Locate the cell with the specified text and output its [X, Y] center coordinate. 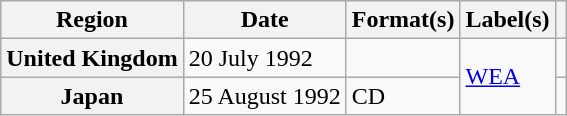
Label(s) [508, 20]
United Kingdom [92, 58]
Japan [92, 96]
20 July 1992 [264, 58]
Date [264, 20]
25 August 1992 [264, 96]
WEA [508, 77]
Region [92, 20]
CD [403, 96]
Format(s) [403, 20]
